Return the (x, y) coordinate for the center point of the cell that contains the specified text.  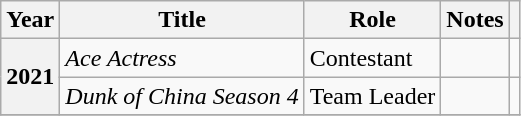
Year (30, 20)
Team Leader (372, 96)
Contestant (372, 58)
Ace Actress (182, 58)
Dunk of China Season 4 (182, 96)
2021 (30, 77)
Role (372, 20)
Title (182, 20)
Notes (475, 20)
